Capture the cell that displays the provided text and extract its [x, y] central coordinate. 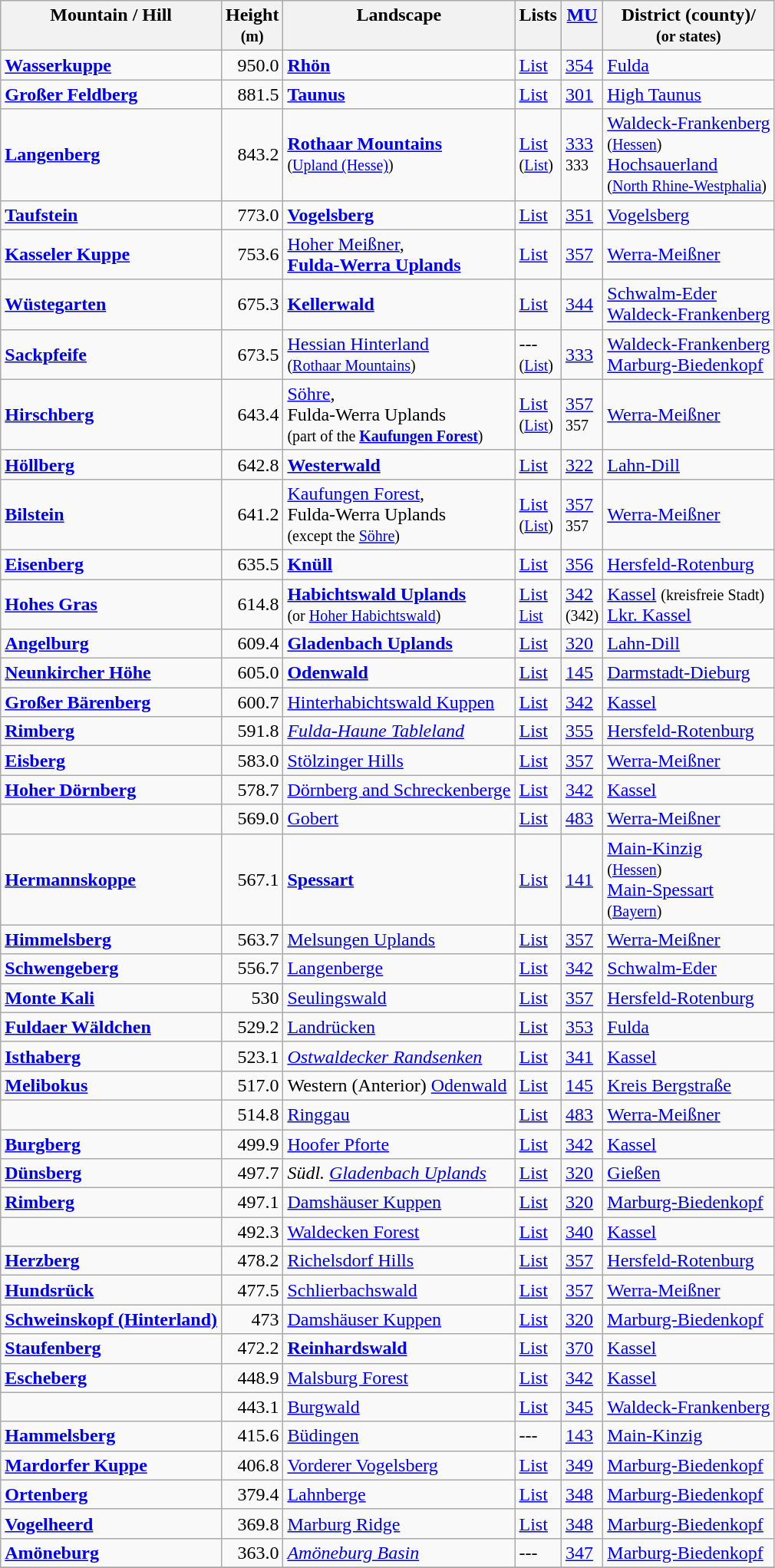
355 [582, 731]
415.6 [252, 1436]
369.8 [252, 1523]
530 [252, 998]
600.7 [252, 702]
370 [582, 1348]
Vorderer Vogelsberg [399, 1465]
Hammelsberg [111, 1436]
675.3 [252, 304]
Dörnberg and Schreckenberge [399, 790]
497.1 [252, 1203]
492.3 [252, 1232]
Western (Anterior) Odenwald [399, 1085]
363.0 [252, 1553]
349 [582, 1465]
Herzberg [111, 1261]
563.7 [252, 939]
478.2 [252, 1261]
Hohes Gras [111, 603]
353 [582, 1027]
Hoofer Pforte [399, 1144]
Eisenberg [111, 564]
Kasseler Kuppe [111, 255]
322 [582, 464]
Mountain / Hill [111, 26]
517.0 [252, 1085]
497.7 [252, 1174]
Monte Kali [111, 998]
472.2 [252, 1348]
333 [582, 355]
High Taunus [689, 94]
Fuldaer Wäldchen [111, 1027]
333333 [582, 155]
Rhön [399, 65]
379.4 [252, 1494]
529.2 [252, 1027]
Ostwaldecker Randsenken [399, 1056]
Melsungen Uplands [399, 939]
141 [582, 880]
Vogelheerd [111, 1523]
354 [582, 65]
Isthaberg [111, 1056]
641.2 [252, 514]
Kellerwald [399, 304]
Wasserkuppe [111, 65]
Schwengeberg [111, 969]
Lahnberge [399, 1494]
591.8 [252, 731]
Schlierbachswald [399, 1290]
District (county)/(or states) [689, 26]
Lists [538, 26]
556.7 [252, 969]
345 [582, 1407]
Waldecken Forest [399, 1232]
Ringgau [399, 1114]
Großer Bärenberg [111, 702]
Stölzinger Hills [399, 761]
Knüll [399, 564]
356 [582, 564]
Richelsdorf Hills [399, 1261]
Burgberg [111, 1144]
Waldeck-Frankenberg [689, 1407]
Sackpfeife [111, 355]
347 [582, 1553]
Kaufungen Forest,Fulda-Werra Uplands(except the Söhre) [399, 514]
843.2 [252, 155]
Spessart [399, 880]
Malsburg Forest [399, 1378]
523.1 [252, 1056]
Darmstadt-Dieburg [689, 673]
Kassel (kreisfreie Stadt)Lkr. Kassel [689, 603]
Hundsrück [111, 1290]
773.0 [252, 215]
614.8 [252, 603]
Schwalm-EderWaldeck-Frankenberg [689, 304]
Landscape [399, 26]
Taufstein [111, 215]
342(342) [582, 603]
578.7 [252, 790]
Söhre,Fulda-Werra Uplands(part of the Kaufungen Forest) [399, 414]
Main-Kinzig(Hessen)Main-Spessart(Bayern) [689, 880]
673.5 [252, 355]
Odenwald [399, 673]
Schweinskopf (Hinterland) [111, 1319]
Taunus [399, 94]
Main-Kinzig [689, 1436]
Rothaar Mountains(Upland (Hesse)) [399, 155]
Mardorfer Kuppe [111, 1465]
Hinterhabichtswald Kuppen [399, 702]
---(List) [538, 355]
950.0 [252, 65]
Eisberg [111, 761]
Height(m) [252, 26]
567.1 [252, 880]
Burgwald [399, 1407]
642.8 [252, 464]
Großer Feldberg [111, 94]
143 [582, 1436]
Schwalm-Eder [689, 969]
443.1 [252, 1407]
643.4 [252, 414]
514.8 [252, 1114]
Habichtswald Uplands(or Hoher Habichtswald) [399, 603]
609.4 [252, 644]
Kreis Bergstraße [689, 1085]
Dünsberg [111, 1174]
499.9 [252, 1144]
Gladenbach Uplands [399, 644]
Büdingen [399, 1436]
Höllberg [111, 464]
Hoher Meißner,Fulda-Werra Uplands [399, 255]
344 [582, 304]
Staufenberg [111, 1348]
Hermannskoppe [111, 880]
406.8 [252, 1465]
Landrücken [399, 1027]
Hoher Dörnberg [111, 790]
Neunkircher Höhe [111, 673]
Angelburg [111, 644]
583.0 [252, 761]
341 [582, 1056]
340 [582, 1232]
301 [582, 94]
Escheberg [111, 1378]
Marburg Ridge [399, 1523]
Seulingswald [399, 998]
Amöneburg [111, 1553]
Hirschberg [111, 414]
Waldeck-FrankenbergMarburg-Biedenkopf [689, 355]
Gobert [399, 819]
448.9 [252, 1378]
MU [582, 26]
569.0 [252, 819]
351 [582, 215]
Wüstegarten [111, 304]
Westerwald [399, 464]
ListList [538, 603]
477.5 [252, 1290]
473 [252, 1319]
Gießen [689, 1174]
Hessian Hinterland(Rothaar Mountains) [399, 355]
Bilstein [111, 514]
Südl. Gladenbach Uplands [399, 1174]
Himmelsberg [111, 939]
Fulda-Haune Tableland [399, 731]
Amöneburg Basin [399, 1553]
753.6 [252, 255]
Melibokus [111, 1085]
881.5 [252, 94]
Langenberg [111, 155]
Waldeck-Frankenberg(Hessen)Hochsauerland(North Rhine-Westphalia) [689, 155]
Langenberge [399, 969]
635.5 [252, 564]
Ortenberg [111, 1494]
605.0 [252, 673]
Reinhardswald [399, 1348]
